Provide the [x, y] coordinate of the cell's center where the given text is located.  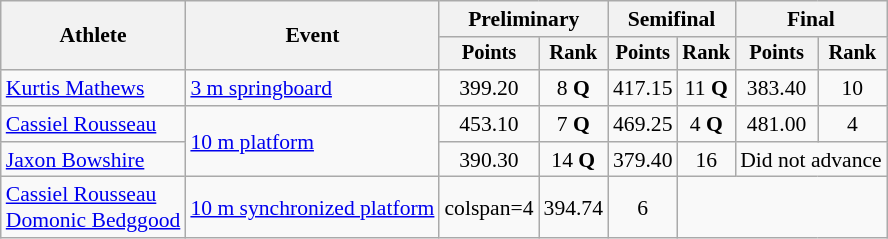
469.25 [642, 124]
Semifinal [672, 19]
3 m springboard [312, 88]
Cassiel Rousseau [94, 124]
4 [852, 124]
390.30 [488, 160]
Kurtis Mathews [94, 88]
399.20 [488, 88]
14 Q [574, 160]
453.10 [488, 124]
10 [852, 88]
Did not advance [811, 160]
10 m synchronized platform [312, 208]
481.00 [776, 124]
4 Q [707, 124]
379.40 [642, 160]
394.74 [574, 208]
11 Q [707, 88]
colspan=4 [488, 208]
417.15 [642, 88]
Athlete [94, 36]
383.40 [776, 88]
6 [642, 208]
16 [707, 160]
7 Q [574, 124]
Preliminary [524, 19]
Event [312, 36]
Jaxon Bowshire [94, 160]
Cassiel RousseauDomonic Bedggood [94, 208]
8 Q [574, 88]
Final [811, 19]
10 m platform [312, 142]
